Capture the cell that displays the provided text and extract its [X, Y] central coordinate. 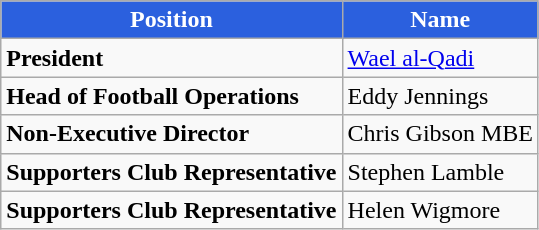
President [172, 58]
Stephen Lamble [440, 172]
Helen Wigmore [440, 210]
Wael al-Qadi [440, 58]
Eddy Jennings [440, 96]
Name [440, 20]
Position [172, 20]
Chris Gibson MBE [440, 134]
Head of Football Operations [172, 96]
Non-Executive Director [172, 134]
